Determine the (X, Y) coordinate at the center of the cell enclosing the given text.  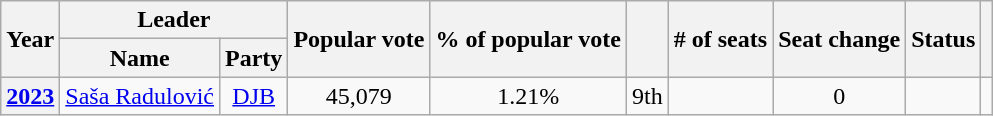
% of popular vote (528, 39)
45,079 (359, 96)
0 (840, 96)
Popular vote (359, 39)
Saša Radulović (140, 96)
Leader (174, 20)
Seat change (840, 39)
Name (140, 58)
DJB (254, 96)
1.21% (528, 96)
9th (647, 96)
2023 (30, 96)
Status (944, 39)
Party (254, 58)
Year (30, 39)
# of seats (720, 39)
